Extract the [x, y] coordinate from the center of the cell holding the provided text.  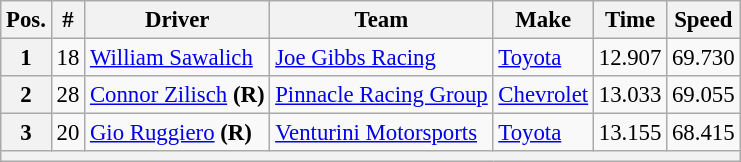
3 [26, 133]
Joe Gibbs Racing [382, 58]
Pinnacle Racing Group [382, 95]
28 [68, 95]
Connor Zilisch (R) [178, 95]
Gio Ruggiero (R) [178, 133]
2 [26, 95]
Driver [178, 20]
William Sawalich [178, 58]
69.055 [704, 95]
18 [68, 58]
Time [630, 20]
1 [26, 58]
Chevrolet [543, 95]
# [68, 20]
Make [543, 20]
20 [68, 133]
Pos. [26, 20]
12.907 [630, 58]
Venturini Motorsports [382, 133]
13.033 [630, 95]
Speed [704, 20]
69.730 [704, 58]
Team [382, 20]
13.155 [630, 133]
68.415 [704, 133]
